Search for the cell housing the specified text and yield its [X, Y] center coordinate. 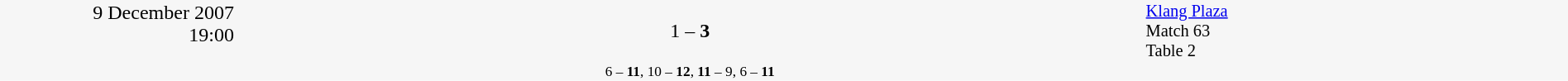
Klang PlazaMatch 63Table 2 [1356, 31]
6 – 11, 10 – 12, 11 – 9, 6 – 11 [690, 71]
9 December 200719:00 [117, 40]
1 – 3 [690, 31]
